From the cell containing the given text, extract its center point as [x, y] coordinate. 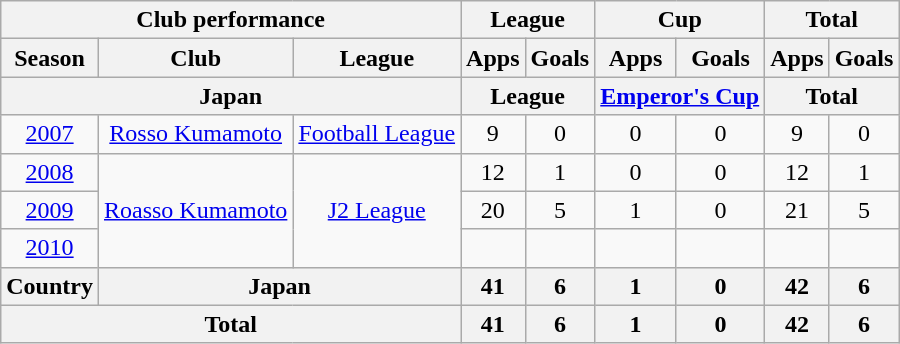
Football League [377, 134]
Club performance [231, 20]
20 [493, 210]
2008 [50, 172]
J2 League [377, 210]
Country [50, 286]
2009 [50, 210]
Cup [680, 20]
Rosso Kumamoto [195, 134]
Season [50, 58]
Roasso Kumamoto [195, 210]
2007 [50, 134]
Emperor's Cup [680, 96]
21 [797, 210]
Club [195, 58]
2010 [50, 248]
